Scan for the cell matching the given text and deliver its [X, Y] coordinate at center. 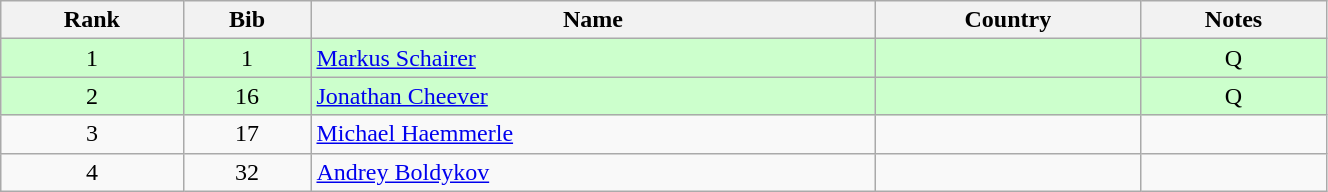
2 [92, 96]
Jonathan Cheever [593, 96]
16 [247, 96]
Notes [1234, 20]
Name [593, 20]
Bib [247, 20]
Country [1008, 20]
Markus Schairer [593, 58]
17 [247, 134]
32 [247, 172]
Andrey Boldykov [593, 172]
Michael Haemmerle [593, 134]
4 [92, 172]
Rank [92, 20]
3 [92, 134]
